Identify which cell holds the provided text, then report its [X, Y] central coordinate. 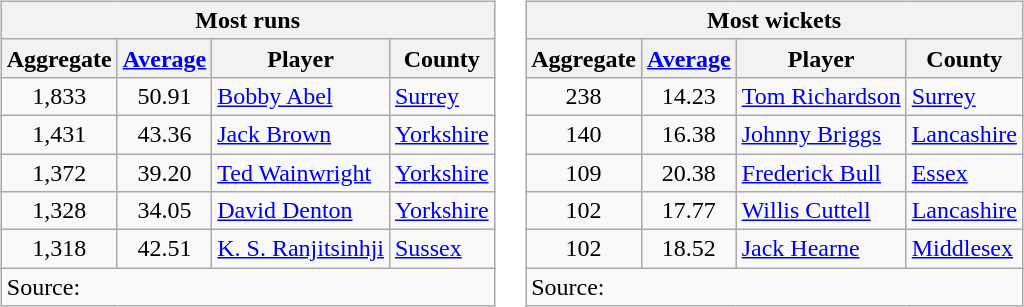
14.23 [690, 96]
18.52 [690, 249]
50.91 [164, 96]
42.51 [164, 249]
Sussex [442, 249]
20.38 [690, 173]
1,318 [59, 249]
43.36 [164, 134]
Jack Hearne [821, 249]
1,328 [59, 211]
Jack Brown [301, 134]
34.05 [164, 211]
Johnny Briggs [821, 134]
Tom Richardson [821, 96]
39.20 [164, 173]
16.38 [690, 134]
140 [584, 134]
Frederick Bull [821, 173]
109 [584, 173]
1,833 [59, 96]
1,372 [59, 173]
Bobby Abel [301, 96]
1,431 [59, 134]
Middlesex [964, 249]
238 [584, 96]
Most runs [248, 20]
David Denton [301, 211]
Essex [964, 173]
17.77 [690, 211]
Ted Wainwright [301, 173]
K. S. Ranjitsinhji [301, 249]
Willis Cuttell [821, 211]
Most wickets [774, 20]
